Return the [x, y] coordinate for the center point of the cell that contains the specified text.  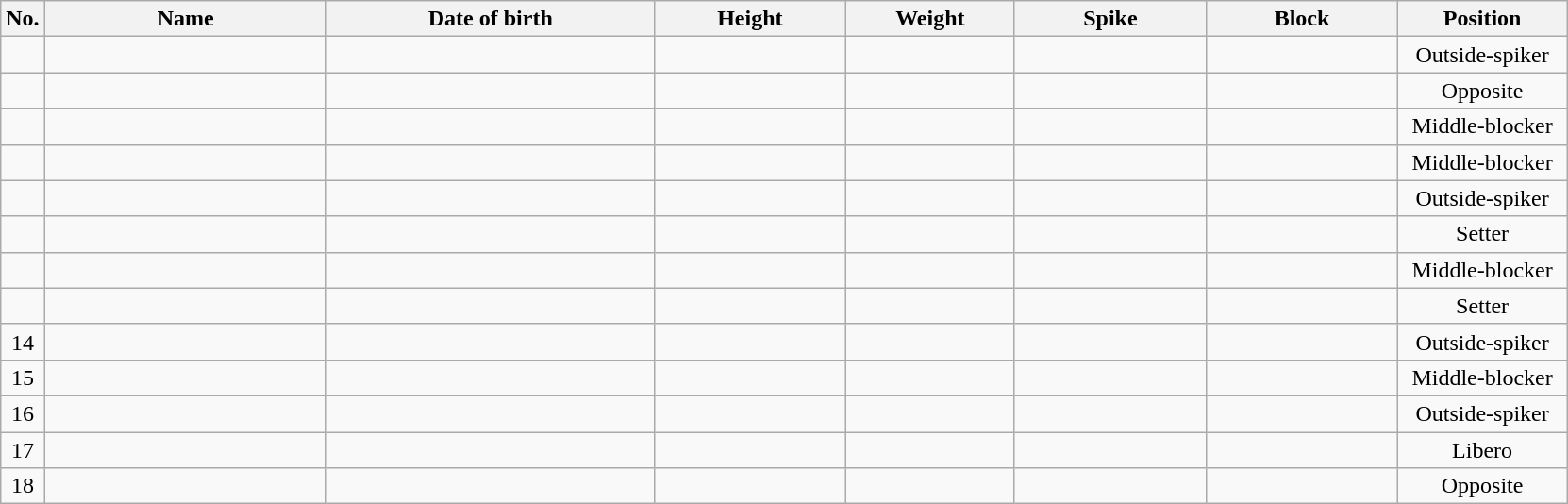
Height [749, 19]
18 [23, 486]
Position [1483, 19]
17 [23, 450]
14 [23, 342]
No. [23, 19]
15 [23, 378]
Date of birth [491, 19]
Weight [930, 19]
Name [185, 19]
Libero [1483, 450]
Block [1302, 19]
Spike [1109, 19]
16 [23, 413]
